For the text-containing cell, return its midpoint in (x, y) coordinate format. 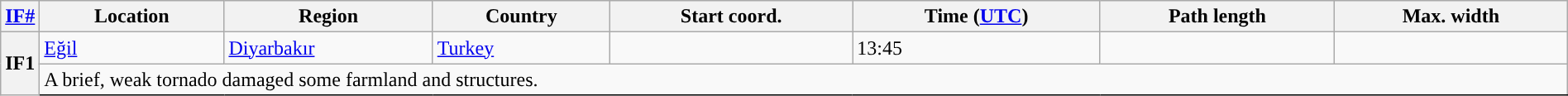
Start coord. (731, 17)
Turkey (521, 48)
IF# (20, 17)
Time (UTC) (977, 17)
Location (132, 17)
Path length (1217, 17)
Eğil (132, 48)
Region (328, 17)
IF1 (20, 64)
Country (521, 17)
13:45 (977, 48)
Diyarbakır (328, 48)
A brief, weak tornado damaged some farmland and structures. (804, 79)
Max. width (1451, 17)
